Return the [x, y] coordinate for the center point of the cell that contains the specified text.  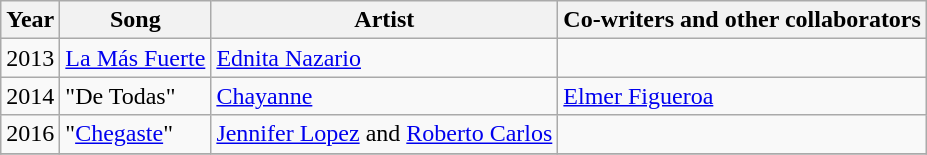
"De Todas" [136, 96]
Song [136, 20]
Year [30, 20]
Artist [384, 20]
Co-writers and other collaborators [742, 20]
Jennifer Lopez and Roberto Carlos [384, 134]
Elmer Figueroa [742, 96]
"Chegaste" [136, 134]
2016 [30, 134]
La Más Fuerte [136, 58]
2014 [30, 96]
Chayanne [384, 96]
Ednita Nazario [384, 58]
2013 [30, 58]
